For the text-containing cell, return its midpoint in (x, y) coordinate format. 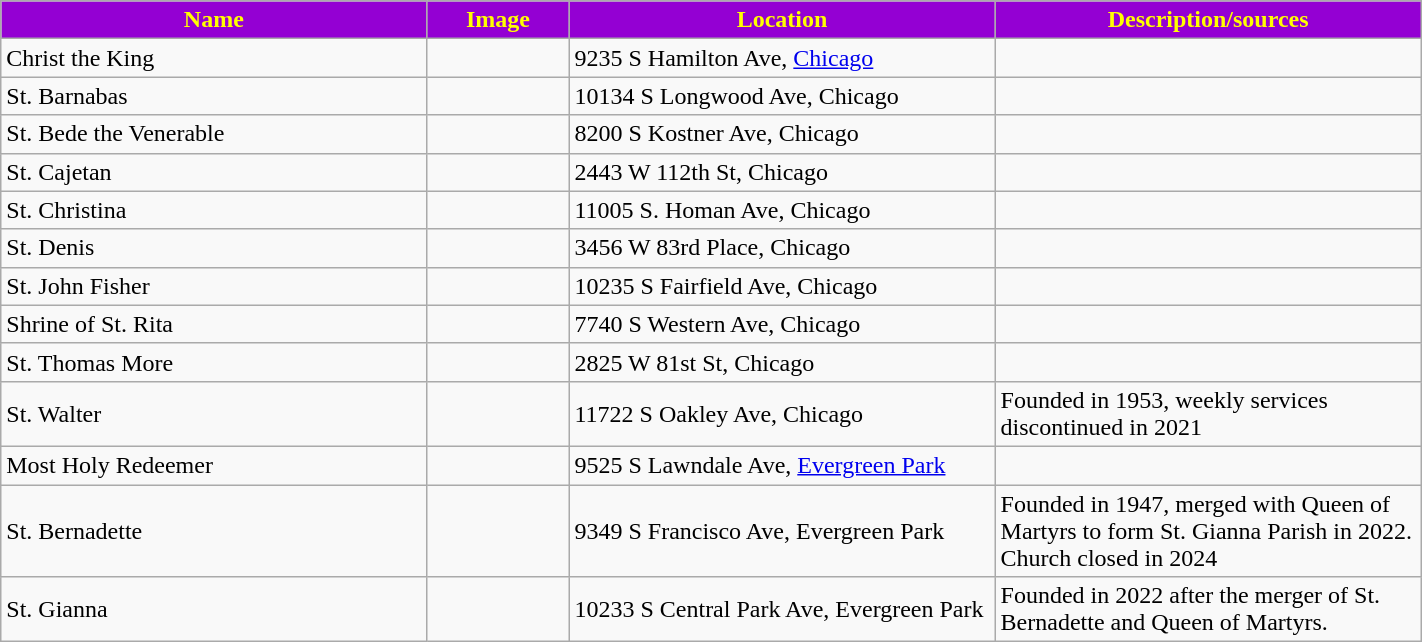
Image (498, 20)
St. Christina (214, 210)
11722 S Oakley Ave, Chicago (782, 414)
7740 S Western Ave, Chicago (782, 324)
Location (782, 20)
2443 W 112th St, Chicago (782, 172)
3456 W 83rd Place, Chicago (782, 248)
St. Denis (214, 248)
Name (214, 20)
9235 S Hamilton Ave, Chicago (782, 58)
St. Bede the Venerable (214, 134)
St. Bernadette (214, 530)
Founded in 1947, merged with Queen of Martyrs to form St. Gianna Parish in 2022. Church closed in 2024 (1208, 530)
Founded in 2022 after the merger of St. Bernadette and Queen of Martyrs. (1208, 610)
9349 S Francisco Ave, Evergreen Park (782, 530)
10235 S Fairfield Ave, Chicago (782, 286)
St. Walter (214, 414)
Shrine of St. Rita (214, 324)
Description/sources (1208, 20)
St. Thomas More (214, 362)
2825 W 81st St, Chicago (782, 362)
St. Barnabas (214, 96)
11005 S. Homan Ave, Chicago (782, 210)
10134 S Longwood Ave, Chicago (782, 96)
9525 S Lawndale Ave, Evergreen Park (782, 465)
10233 S Central Park Ave, Evergreen Park (782, 610)
St. Gianna (214, 610)
Founded in 1953, weekly services discontinued in 2021 (1208, 414)
St. John Fisher (214, 286)
St. Cajetan (214, 172)
Most Holy Redeemer (214, 465)
8200 S Kostner Ave, Chicago (782, 134)
Christ the King (214, 58)
